Provide the [X, Y] coordinate of the cell's center where the given text is located.  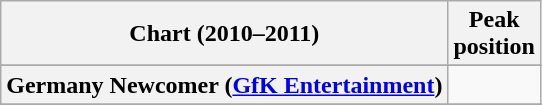
Peakposition [494, 34]
Germany Newcomer (GfK Entertainment) [224, 85]
Chart (2010–2011) [224, 34]
